Return the (X, Y) coordinate for the center point of the cell that contains the specified text.  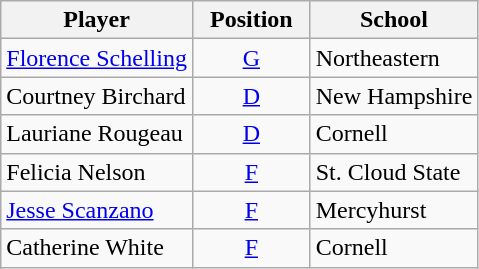
G (251, 58)
Florence Schelling (97, 58)
Felicia Nelson (97, 172)
Catherine White (97, 248)
School (394, 20)
Lauriane Rougeau (97, 134)
Jesse Scanzano (97, 210)
Courtney Birchard (97, 96)
Mercyhurst (394, 210)
Player (97, 20)
Position (251, 20)
Northeastern (394, 58)
New Hampshire (394, 96)
St. Cloud State (394, 172)
